Search for the cell housing the specified text and yield its (x, y) center coordinate. 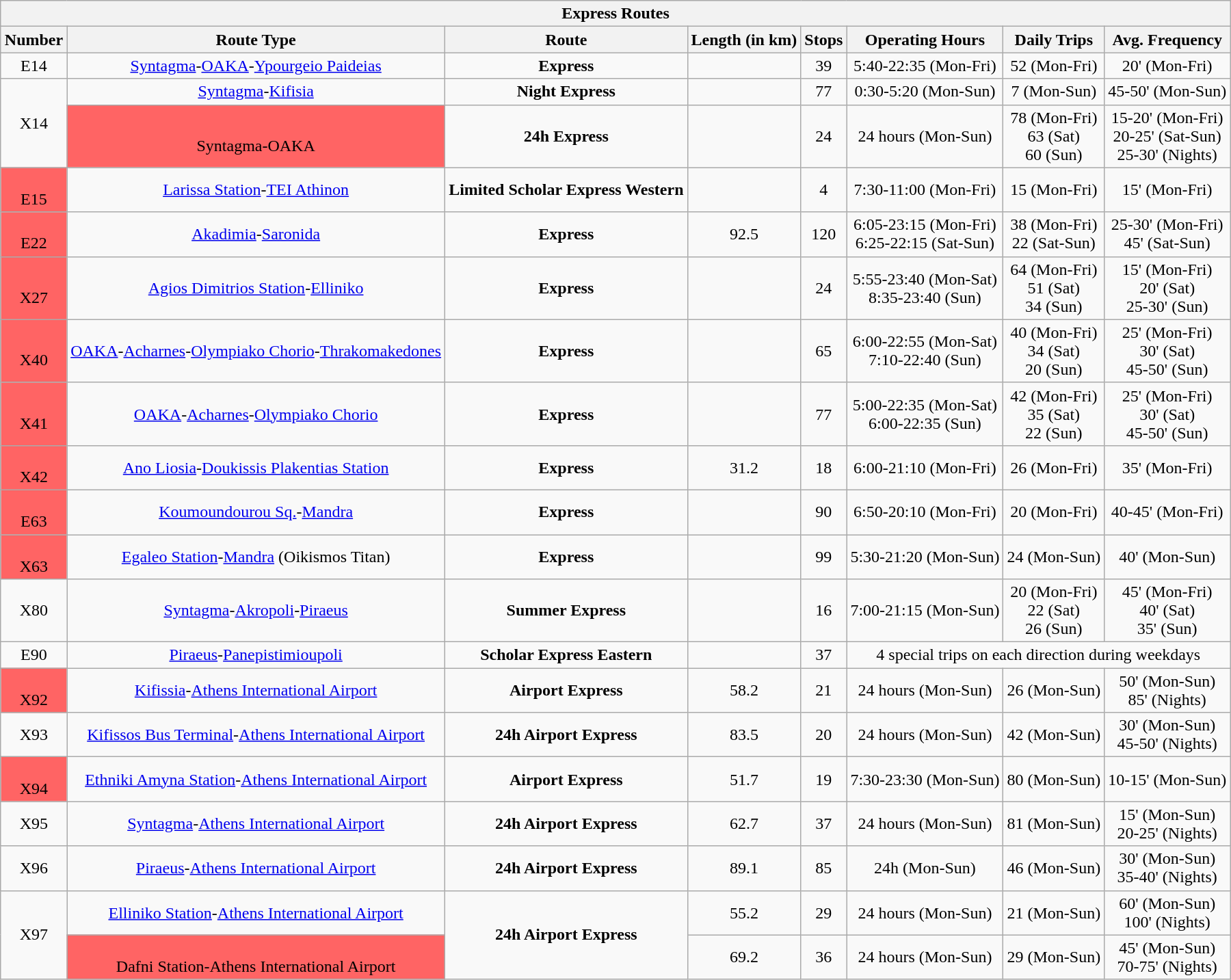
81 (Mon-Sun) (1054, 823)
6:05-23:15 (Mon-Fri)6:25-22:15 (Sat-Sun) (925, 234)
Operating Hours (925, 40)
21 (Mon-Sun) (1054, 912)
5:55-23:40 (Mon-Sat)8:35-23:40 (Sun) (925, 288)
7:30-11:00 (Mon-Fri) (925, 190)
X41 (34, 414)
Syntagma-OAKA (256, 136)
58.2 (744, 691)
E22 (34, 234)
52 (Mon-Fri) (1054, 66)
Piraeus-Panepistimioupoli (256, 655)
90 (823, 512)
69.2 (744, 957)
X97 (34, 935)
65 (823, 351)
Daily Trips (1054, 40)
7:30-23:30 (Mon-Sun) (925, 780)
6:50-20:10 (Mon-Fri) (925, 512)
55.2 (744, 912)
4 (823, 190)
X14 (34, 123)
46 (Mon-Sun) (1054, 869)
64 (Mon-Fri)51 (Sat)34 (Sun) (1054, 288)
16 (823, 611)
Syntagma-Kifisia (256, 92)
Express Routes (615, 14)
15' (Mon-Fri)20' (Sat)25-30' (Sun) (1167, 288)
X63 (34, 557)
Route (566, 40)
20 (823, 734)
92.5 (744, 234)
Koumoundourou Sq.-Mandra (256, 512)
Ethniki Amyna Station-Athens International Airport (256, 780)
40-45' (Mon-Fri) (1167, 512)
X27 (34, 288)
X94 (34, 780)
42 (Mon-Fri)35 (Sat)22 (Sun) (1054, 414)
Scholar Express Eastern (566, 655)
Limited Scholar Express Western (566, 190)
Akadimia-Saronida (256, 234)
X40 (34, 351)
Ano Liosia-Doukissis Plakentias Station (256, 468)
5:00-22:35 (Mon-Sat)6:00-22:35 (Sun) (925, 414)
99 (823, 557)
0:30-5:20 (Mon-Sun) (925, 92)
15-20' (Mon-Fri)20-25' (Sat-Sun)25-30' (Nights) (1167, 136)
E14 (34, 66)
Number (34, 40)
10-15' (Mon-Sun) (1167, 780)
20 (Mon-Fri)22 (Sat)26 (Sun) (1054, 611)
80 (Mon-Sun) (1054, 780)
Larissa Station-TEI Athinon (256, 190)
40' (Mon-Sun) (1167, 557)
26 (Mon-Sun) (1054, 691)
X93 (34, 734)
OAKA-Acharnes-Olympiako Chorio (256, 414)
7:00-21:15 (Mon-Sun) (925, 611)
38 (Mon-Fri)22 (Sat-Sun) (1054, 234)
6:00-22:55 (Mon-Sat)7:10-22:40 (Sun) (925, 351)
45' (Mon-Sun)70-75' (Nights) (1167, 957)
35' (Mon-Fri) (1167, 468)
4 special trips on each direction during weekdays (1038, 655)
Night Express (566, 92)
E63 (34, 512)
Route Type (256, 40)
E90 (34, 655)
25-30' (Mon-Fri)45' (Sat-Sun) (1167, 234)
24h Express (566, 136)
OAKA-Acharnes-Olympiako Chorio-Thrakomakedones (256, 351)
30' (Mon-Sun)35-40' (Nights) (1167, 869)
Kifissos Bus Terminal-Athens International Airport (256, 734)
45-50' (Mon-Sun) (1167, 92)
Piraeus-Athens International Airport (256, 869)
20 (Mon-Fri) (1054, 512)
Stops (823, 40)
5:40-22:35 (Mon-Fri) (925, 66)
X92 (34, 691)
30' (Mon-Sun)45-50' (Nights) (1167, 734)
X42 (34, 468)
78 (Mon-Fri)63 (Sat)60 (Sun) (1054, 136)
Dafni Station-Athens International Airport (256, 957)
5:30-21:20 (Mon-Sun) (925, 557)
X80 (34, 611)
Syntagma-Athens International Airport (256, 823)
29 (823, 912)
15 (Mon-Fri) (1054, 190)
Syntagma-OAKA-Ypourgeio Paideias (256, 66)
29 (Mon-Sun) (1054, 957)
120 (823, 234)
Length (in km) (744, 40)
20' (Mon-Fri) (1167, 66)
Egaleo Station-Mandra (Oikismos Titan) (256, 557)
21 (823, 691)
Avg. Frequency (1167, 40)
19 (823, 780)
Elliniko Station-Athens International Airport (256, 912)
7 (Mon-Sun) (1054, 92)
51.7 (744, 780)
E15 (34, 190)
31.2 (744, 468)
Kifissia-Athens International Airport (256, 691)
36 (823, 957)
45' (Mon-Fri)40' (Sat)35' (Sun) (1167, 611)
50' (Mon-Sun)85' (Nights) (1167, 691)
Agios Dimitrios Station-Elliniko (256, 288)
18 (823, 468)
15' (Mon-Sun)20-25' (Nights) (1167, 823)
60' (Mon-Sun)100' (Nights) (1167, 912)
24h (Mon-Sun) (925, 869)
62.7 (744, 823)
6:00-21:10 (Mon-Fri) (925, 468)
85 (823, 869)
40 (Mon-Fri)34 (Sat)20 (Sun) (1054, 351)
39 (823, 66)
X96 (34, 869)
83.5 (744, 734)
X95 (34, 823)
89.1 (744, 869)
Summer Express (566, 611)
15' (Mon-Fri) (1167, 190)
26 (Mon-Fri) (1054, 468)
24 (Mon-Sun) (1054, 557)
42 (Mon-Sun) (1054, 734)
Syntagma-Akropoli-Piraeus (256, 611)
